Search for the cell housing the specified text and yield its [X, Y] center coordinate. 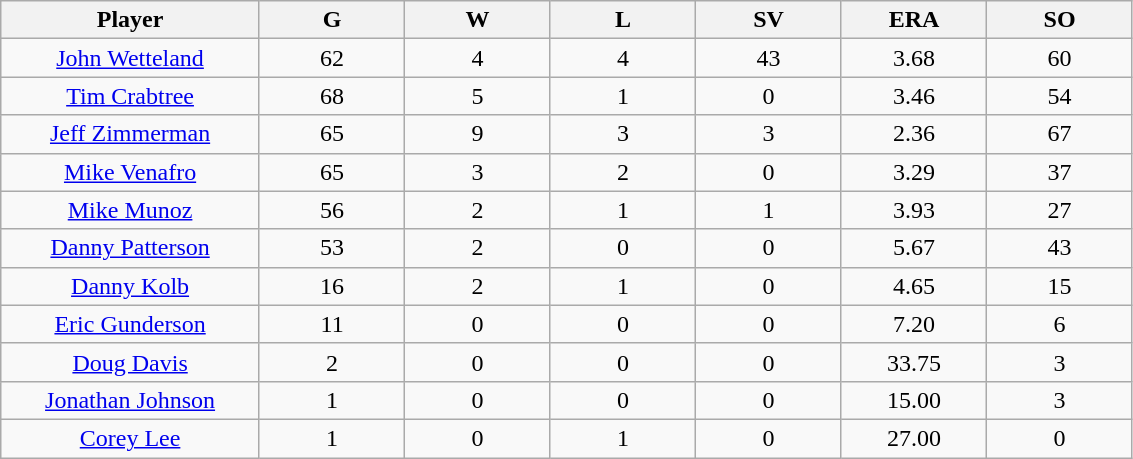
Doug Davis [130, 362]
67 [1060, 134]
27.00 [914, 438]
Jeff Zimmerman [130, 134]
15 [1060, 286]
4.65 [914, 286]
54 [1060, 96]
John Wetteland [130, 58]
3.46 [914, 96]
Corey Lee [130, 438]
Danny Kolb [130, 286]
3.93 [914, 210]
37 [1060, 172]
SV [768, 20]
5 [478, 96]
L [622, 20]
2.36 [914, 134]
5.67 [914, 248]
9 [478, 134]
W [478, 20]
3.68 [914, 58]
15.00 [914, 400]
Tim Crabtree [130, 96]
7.20 [914, 324]
16 [332, 286]
33.75 [914, 362]
Mike Venafro [130, 172]
68 [332, 96]
27 [1060, 210]
60 [1060, 58]
62 [332, 58]
SO [1060, 20]
Jonathan Johnson [130, 400]
ERA [914, 20]
Player [130, 20]
6 [1060, 324]
53 [332, 248]
11 [332, 324]
3.29 [914, 172]
Eric Gunderson [130, 324]
56 [332, 210]
G [332, 20]
Danny Patterson [130, 248]
Mike Munoz [130, 210]
